Find where the given text appears and provide that cell's center as (X, Y) coordinate. 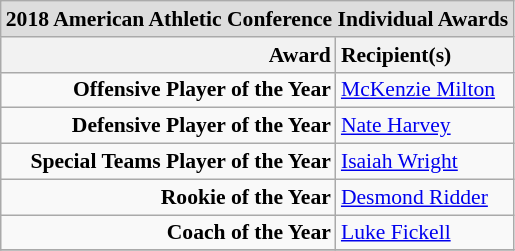
Coach of the Year (168, 233)
Rookie of the Year (168, 197)
Special Teams Player of the Year (168, 162)
Nate Harvey (424, 126)
Isaiah Wright (424, 162)
Offensive Player of the Year (168, 90)
McKenzie Milton (424, 90)
Defensive Player of the Year (168, 126)
Desmond Ridder (424, 197)
2018 American Athletic Conference Individual Awards (257, 19)
Recipient(s) (424, 55)
Luke Fickell (424, 233)
Award (168, 55)
